Identify which cell holds the provided text, then report its (x, y) central coordinate. 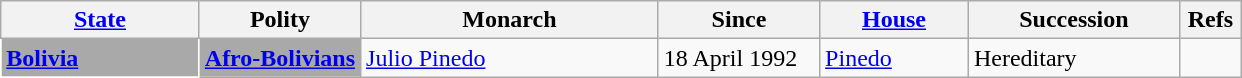
Hereditary (1074, 58)
Julio Pinedo (510, 58)
Bolivia (100, 58)
Pinedo (894, 58)
Monarch (510, 20)
Refs (1210, 20)
18 April 1992 (738, 58)
Polity (280, 20)
Succession (1074, 20)
State (100, 20)
House (894, 20)
Afro-Bolivians (280, 58)
Since (738, 20)
